Detect which cell encompasses the target text, then output its [x, y] center coordinate. 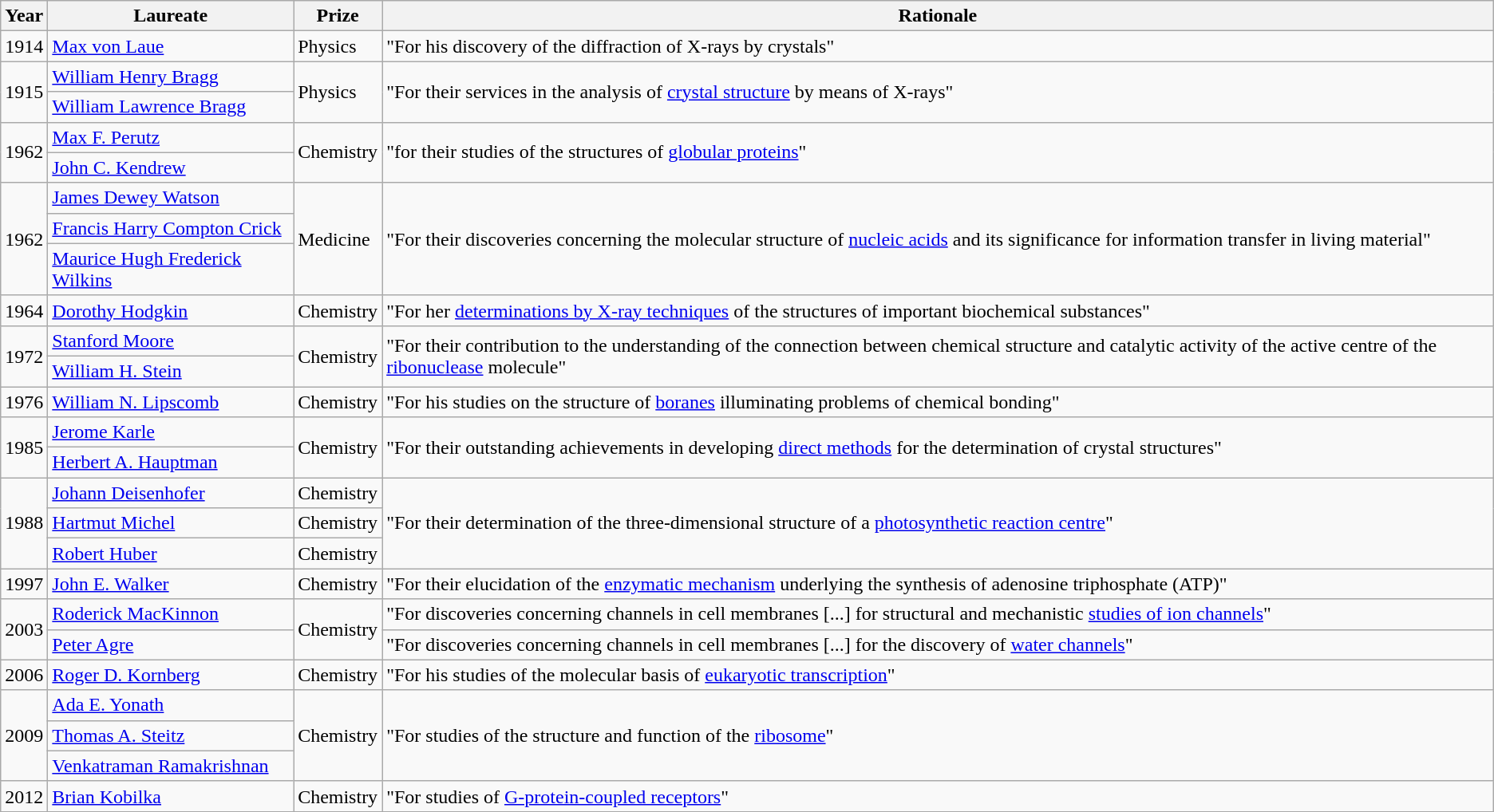
Maurice Hugh Frederick Wilkins [171, 270]
John E. Walker [171, 584]
Roderick MacKinnon [171, 614]
1997 [24, 584]
William Henry Bragg [171, 77]
"For their elucidation of the enzymatic mechanism underlying the synthesis of adenosine triphosphate (ATP)" [939, 584]
2012 [24, 796]
William N. Lipscomb [171, 401]
Johann Deisenhofer [171, 493]
1988 [24, 523]
Francis Harry Compton Crick [171, 228]
William H. Stein [171, 371]
2006 [24, 675]
Hartmut Michel [171, 523]
"For studies of G-protein-coupled receptors" [939, 796]
"For her determinations by X-ray techniques of the structures of important biochemical substances" [939, 310]
1915 [24, 92]
"For his studies of the molecular basis of eukaryotic transcription" [939, 675]
1914 [24, 46]
Roger D. Kornberg [171, 675]
"For discoveries concerning channels in cell membranes [...] for structural and mechanistic studies of ion channels" [939, 614]
"For their discoveries concerning the molecular structure of nucleic acids and its significance for information transfer in living material" [939, 239]
Max F. Perutz [171, 137]
Venkatraman Ramakrishnan [171, 766]
2009 [24, 735]
1964 [24, 310]
Peter Agre [171, 644]
"For discoveries concerning channels in cell membranes [...] for the discovery of water channels" [939, 644]
John C. Kendrew [171, 168]
"For studies of the structure and function of the ribosome" [939, 735]
Robert Huber [171, 554]
1985 [24, 447]
Laureate [171, 16]
"For their outstanding achievements in developing direct methods for the determination of crystal structures" [939, 447]
1972 [24, 356]
Dorothy Hodgkin [171, 310]
Brian Kobilka [171, 796]
"For his discovery of the diffraction of X-rays by crystals" [939, 46]
2003 [24, 629]
Thomas A. Steitz [171, 735]
Jerome Karle [171, 432]
1976 [24, 401]
Rationale [939, 16]
William Lawrence Bragg [171, 107]
"For their determination of the three-dimensional structure of a photosynthetic reaction centre" [939, 523]
Herbert A. Hauptman [171, 463]
"For his studies on the structure of boranes illuminating problems of chemical bonding" [939, 401]
Medicine [338, 239]
James Dewey Watson [171, 198]
Ada E. Yonath [171, 705]
Prize [338, 16]
Stanford Moore [171, 341]
Max von Laue [171, 46]
"For their services in the analysis of crystal structure by means of X-rays" [939, 92]
"for their studies of the structures of globular proteins" [939, 152]
Year [24, 16]
